Determine the [X, Y] coordinate at the center of the cell enclosing the given text.  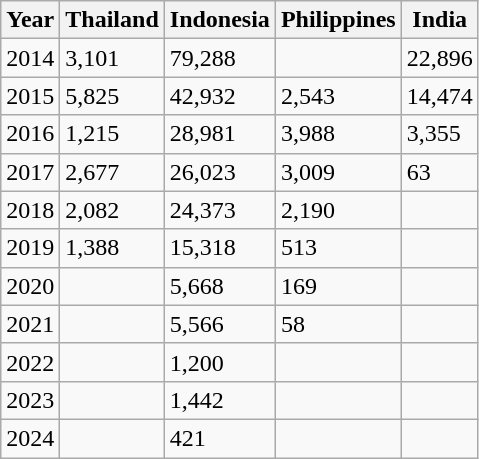
2021 [30, 324]
2017 [30, 172]
Philippines [338, 20]
513 [338, 248]
15,318 [220, 248]
2024 [30, 438]
2020 [30, 286]
1,215 [112, 134]
2014 [30, 58]
63 [440, 172]
24,373 [220, 210]
1,442 [220, 400]
22,896 [440, 58]
India [440, 20]
2019 [30, 248]
2,543 [338, 96]
169 [338, 286]
2,190 [338, 210]
5,668 [220, 286]
79,288 [220, 58]
2015 [30, 96]
3,101 [112, 58]
5,566 [220, 324]
2018 [30, 210]
14,474 [440, 96]
3,355 [440, 134]
5,825 [112, 96]
2016 [30, 134]
421 [220, 438]
Year [30, 20]
1,388 [112, 248]
3,988 [338, 134]
Thailand [112, 20]
42,932 [220, 96]
3,009 [338, 172]
26,023 [220, 172]
1,200 [220, 362]
2022 [30, 362]
2,082 [112, 210]
2,677 [112, 172]
28,981 [220, 134]
58 [338, 324]
Indonesia [220, 20]
2023 [30, 400]
